Output the [x, y] coordinate of the center of the cell containing the given text.  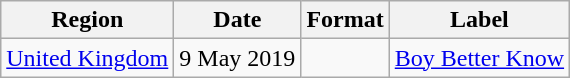
Date [238, 20]
Region [88, 20]
Format [345, 20]
9 May 2019 [238, 58]
Boy Better Know [479, 58]
United Kingdom [88, 58]
Label [479, 20]
